Pinpoint the cell where the given text exists, returning its [X, Y] midpoint coordinate. 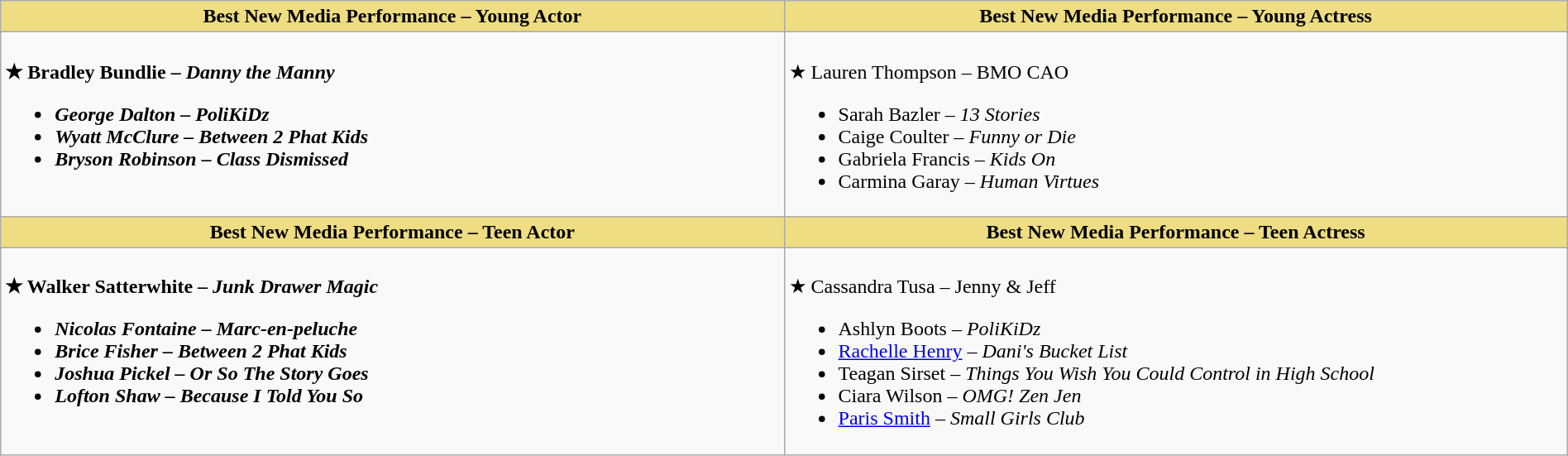
Best New Media Performance – Teen Actress [1176, 232]
★ Bradley Bundlie – Danny the MannyGeorge Dalton – PoliKiDzWyatt McClure – Between 2 Phat KidsBryson Robinson – Class Dismissed [392, 124]
Best New Media Performance – Young Actor [392, 17]
★ Lauren Thompson – BMO CAOSarah Bazler – 13 StoriesCaige Coulter – Funny or DieGabriela Francis – Kids OnCarmina Garay – Human Virtues [1176, 124]
Best New Media Performance – Teen Actor [392, 232]
Best New Media Performance – Young Actress [1176, 17]
